Search for the cell housing the specified text and yield its [X, Y] center coordinate. 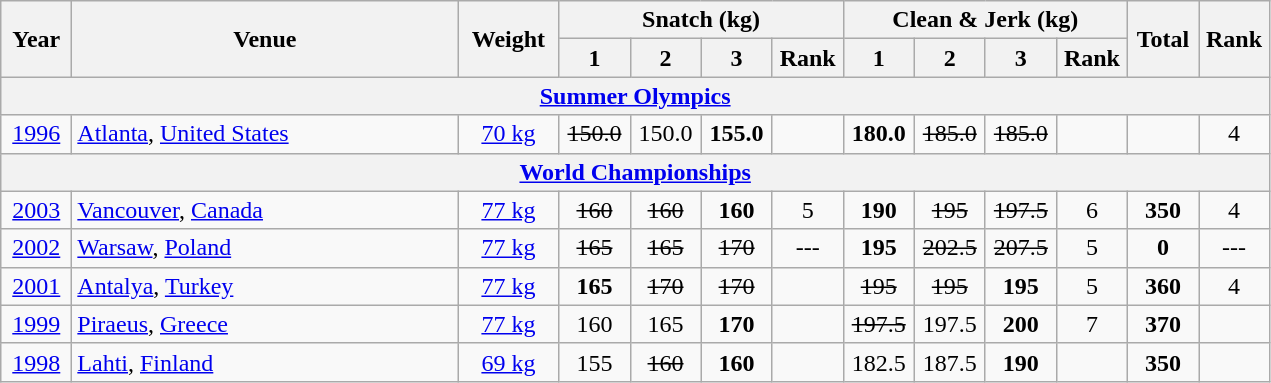
Total [1162, 39]
Summer Olympics [636, 96]
70 kg [508, 134]
Snatch (kg) [701, 20]
1996 [36, 134]
207.5 [1020, 248]
1998 [36, 362]
1999 [36, 324]
0 [1162, 248]
Atlanta, United States [265, 134]
Clean & Jerk (kg) [985, 20]
Weight [508, 39]
World Championships [636, 172]
Vancouver, Canada [265, 210]
187.5 [950, 362]
2003 [36, 210]
6 [1092, 210]
200 [1020, 324]
Piraeus, Greece [265, 324]
7 [1092, 324]
2001 [36, 286]
69 kg [508, 362]
Warsaw, Poland [265, 248]
155.0 [736, 134]
180.0 [878, 134]
155 [594, 362]
Venue [265, 39]
Year [36, 39]
202.5 [950, 248]
Lahti, Finland [265, 362]
Antalya, Turkey [265, 286]
360 [1162, 286]
2002 [36, 248]
182.5 [878, 362]
370 [1162, 324]
